Output the (x, y) coordinate of the center of the cell containing the given text.  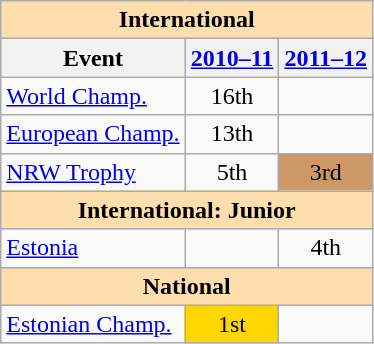
European Champ. (93, 134)
NRW Trophy (93, 172)
16th (232, 96)
3rd (326, 172)
5th (232, 172)
National (187, 286)
International (187, 20)
Estonia (93, 248)
13th (232, 134)
International: Junior (187, 210)
2010–11 (232, 58)
1st (232, 324)
Estonian Champ. (93, 324)
2011–12 (326, 58)
4th (326, 248)
Event (93, 58)
World Champ. (93, 96)
